Return the (x, y) coordinate for the center point of the cell that contains the specified text.  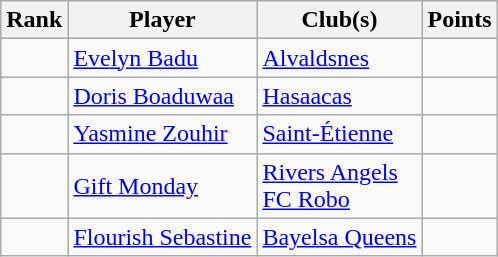
Club(s) (340, 20)
Yasmine Zouhir (162, 134)
Alvaldsnes (340, 58)
Gift Monday (162, 186)
Rivers Angels FC Robo (340, 186)
Hasaacas (340, 96)
Points (460, 20)
Rank (34, 20)
Saint-Étienne (340, 134)
Flourish Sebastine (162, 237)
Bayelsa Queens (340, 237)
Evelyn Badu (162, 58)
Doris Boaduwaa (162, 96)
Player (162, 20)
